Provide the [X, Y] coordinate of the cell's center where the given text is located.  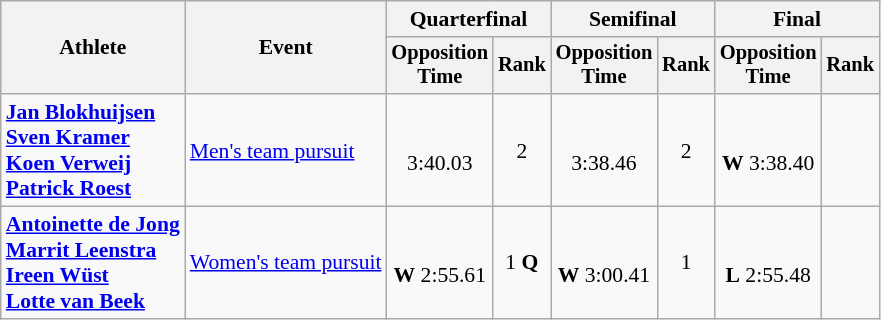
W 2:55.61 [440, 263]
Semifinal [633, 19]
Men's team pursuit [286, 150]
1 [686, 263]
1 Q [522, 263]
Antoinette de JongMarrit LeenstraIreen WüstLotte van Beek [93, 263]
Women's team pursuit [286, 263]
W 3:00.41 [604, 263]
3:38.46 [604, 150]
Jan BlokhuijsenSven KramerKoen VerweijPatrick Roest [93, 150]
Quarterfinal [468, 19]
L 2:55.48 [768, 263]
W 3:38.40 [768, 150]
Athlete [93, 48]
Event [286, 48]
3:40.03 [440, 150]
Final [797, 19]
